Return the (x, y) coordinate for the center point of the cell that contains the specified text.  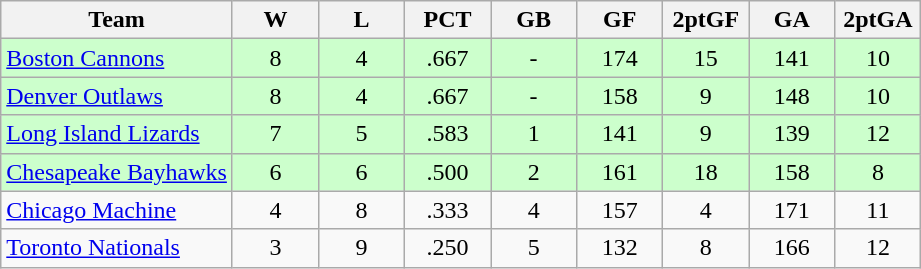
148 (792, 96)
.583 (448, 134)
.333 (448, 210)
GB (534, 20)
Long Island Lizards (117, 134)
2 (534, 172)
PCT (448, 20)
161 (620, 172)
174 (620, 58)
139 (792, 134)
.500 (448, 172)
166 (792, 248)
GA (792, 20)
2ptGA (878, 20)
Chicago Machine (117, 210)
3 (275, 248)
7 (275, 134)
18 (706, 172)
W (275, 20)
1 (534, 134)
171 (792, 210)
Chesapeake Bayhawks (117, 172)
15 (706, 58)
Toronto Nationals (117, 248)
.250 (448, 248)
11 (878, 210)
2ptGF (706, 20)
GF (620, 20)
132 (620, 248)
157 (620, 210)
Denver Outlaws (117, 96)
L (361, 20)
Boston Cannons (117, 58)
Team (117, 20)
